For the text-containing cell, return its midpoint in [X, Y] coordinate format. 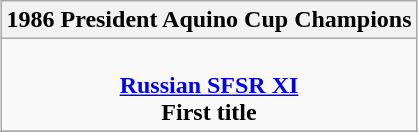
Russian SFSR XI First title [209, 85]
1986 President Aquino Cup Champions [209, 20]
